Search for the cell housing the specified text and yield its [X, Y] center coordinate. 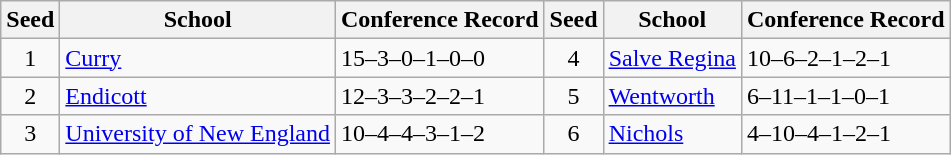
15–3–0–1–0–0 [440, 58]
Endicott [198, 96]
Salve Regina [672, 58]
10–6–2–1–2–1 [846, 58]
6 [574, 134]
4–10–4–1–2–1 [846, 134]
Nichols [672, 134]
Wentworth [672, 96]
5 [574, 96]
6–11–1–1–0–1 [846, 96]
3 [30, 134]
10–4–4–3–1–2 [440, 134]
Curry [198, 58]
12–3–3–2–2–1 [440, 96]
4 [574, 58]
1 [30, 58]
University of New England [198, 134]
2 [30, 96]
